Determine the [x, y] coordinate at the center of the cell enclosing the given text.  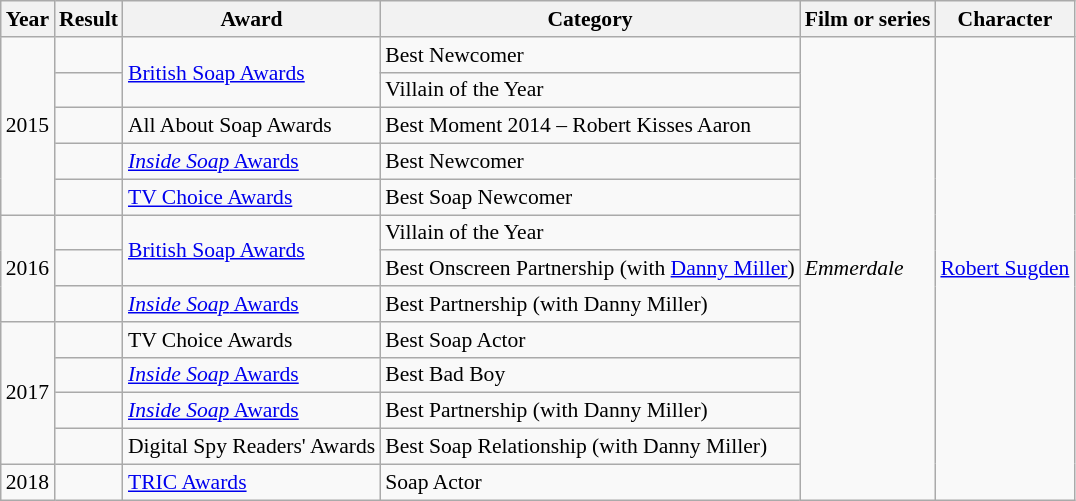
Emmerdale [868, 268]
Best Soap Newcomer [590, 197]
Year [28, 19]
Best Soap Relationship (with Danny Miller) [590, 447]
Best Bad Boy [590, 375]
2016 [28, 268]
TRIC Awards [252, 482]
2017 [28, 393]
Category [590, 19]
Best Soap Actor [590, 340]
All About Soap Awards [252, 126]
Film or series [868, 19]
Award [252, 19]
Best Moment 2014 – Robert Kisses Aaron [590, 126]
Best Onscreen Partnership (with Danny Miller) [590, 269]
Character [1004, 19]
Soap Actor [590, 482]
2018 [28, 482]
2015 [28, 126]
Result [88, 19]
Robert Sugden [1004, 268]
Digital Spy Readers' Awards [252, 447]
